For the text-containing cell, return its midpoint in [x, y] coordinate format. 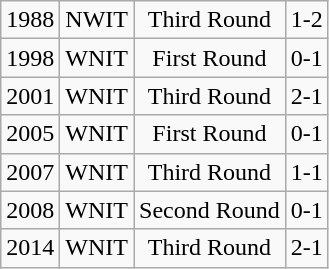
1988 [30, 20]
1-2 [306, 20]
1-1 [306, 172]
Second Round [210, 210]
NWIT [97, 20]
2007 [30, 172]
2005 [30, 134]
1998 [30, 58]
2001 [30, 96]
2014 [30, 248]
2008 [30, 210]
